Determine the (X, Y) coordinate at the center of the cell enclosing the given text.  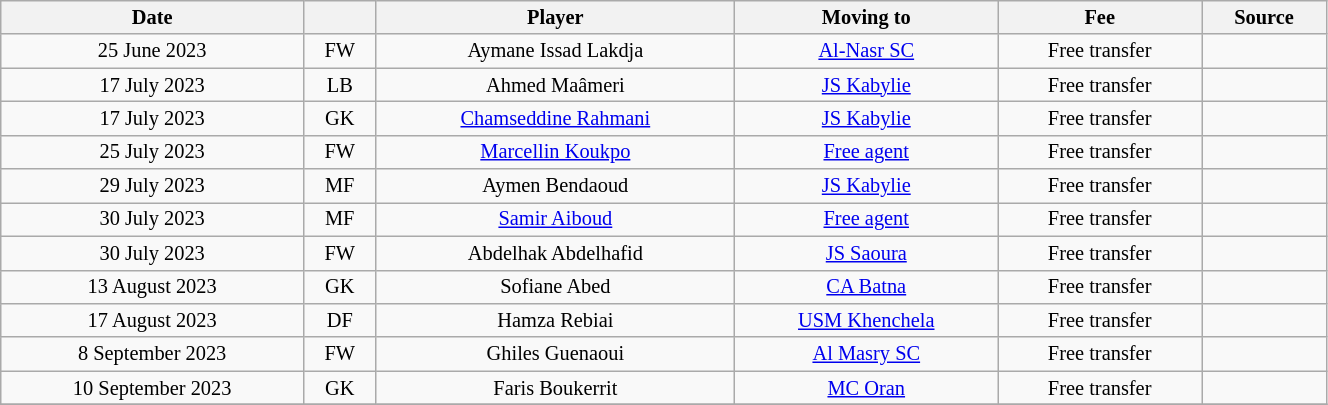
JS Saoura (866, 253)
Ghiles Guenaoui (556, 354)
Faris Boukerrit (556, 388)
Date (152, 17)
Al Masry SC (866, 354)
Marcellin Koukpo (556, 152)
Hamza Rebiai (556, 320)
13 August 2023 (152, 287)
Ahmed Maâmeri (556, 85)
Moving to (866, 17)
25 June 2023 (152, 51)
25 July 2023 (152, 152)
CA Batna (866, 287)
MC Oran (866, 388)
Chamseddine Rahmani (556, 118)
8 September 2023 (152, 354)
DF (340, 320)
Player (556, 17)
Aymane Issad Lakdja (556, 51)
10 September 2023 (152, 388)
17 August 2023 (152, 320)
Sofiane Abed (556, 287)
Samir Aiboud (556, 219)
Aymen Bendaoud (556, 186)
Abdelhak Abdelhafid (556, 253)
USM Khenchela (866, 320)
Al-Nasr SC (866, 51)
Fee (1100, 17)
Source (1264, 17)
29 July 2023 (152, 186)
LB (340, 85)
